Return the [X, Y] coordinate for the center point of the cell that contains the specified text.  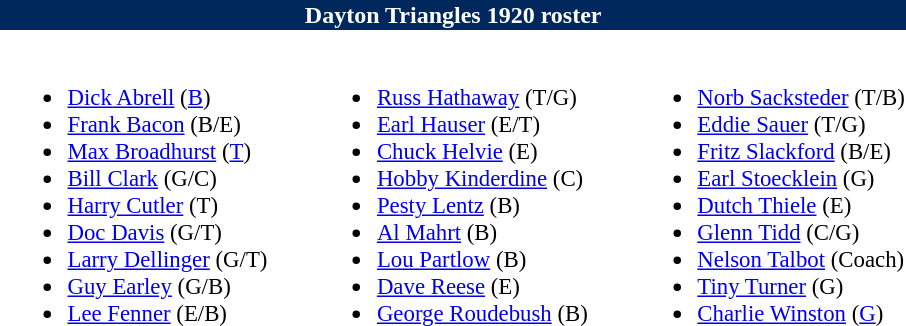
Dayton Triangles 1920 roster [453, 15]
